Detect which cell encompasses the target text, then output its (x, y) center coordinate. 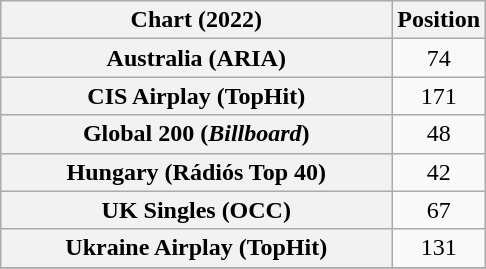
Position (439, 20)
Hungary (Rádiós Top 40) (196, 172)
171 (439, 96)
Global 200 (Billboard) (196, 134)
Chart (2022) (196, 20)
UK Singles (OCC) (196, 210)
CIS Airplay (TopHit) (196, 96)
48 (439, 134)
74 (439, 58)
42 (439, 172)
Australia (ARIA) (196, 58)
67 (439, 210)
Ukraine Airplay (TopHit) (196, 248)
131 (439, 248)
